Capture the cell that displays the provided text and extract its [X, Y] central coordinate. 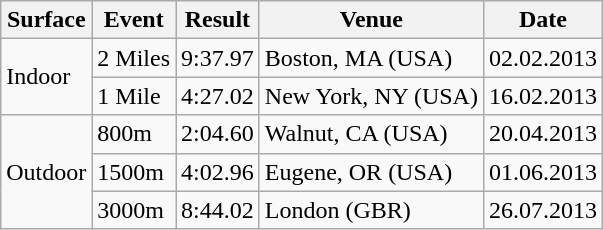
Eugene, OR (USA) [371, 172]
Boston, MA (USA) [371, 58]
20.04.2013 [542, 134]
Venue [371, 20]
3000m [134, 210]
8:44.02 [218, 210]
Indoor [46, 77]
1 Mile [134, 96]
01.06.2013 [542, 172]
Outdoor [46, 172]
2:04.60 [218, 134]
9:37.97 [218, 58]
1500m [134, 172]
02.02.2013 [542, 58]
London (GBR) [371, 210]
Result [218, 20]
800m [134, 134]
2 Miles [134, 58]
Date [542, 20]
26.07.2013 [542, 210]
4:27.02 [218, 96]
New York, NY (USA) [371, 96]
Walnut, CA (USA) [371, 134]
4:02.96 [218, 172]
Event [134, 20]
16.02.2013 [542, 96]
Surface [46, 20]
